Return the (x, y) coordinate for the center point of the cell that contains the specified text.  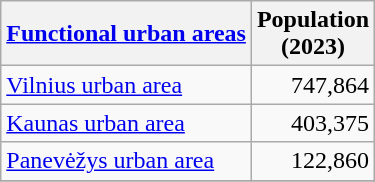
Population (2023) (312, 34)
Kaunas urban area (126, 123)
122,860 (312, 161)
403,375 (312, 123)
Panevėžys urban area (126, 161)
Vilnius urban area (126, 85)
Functional urban areas (126, 34)
747,864 (312, 85)
